Search for the cell housing the specified text and yield its [x, y] center coordinate. 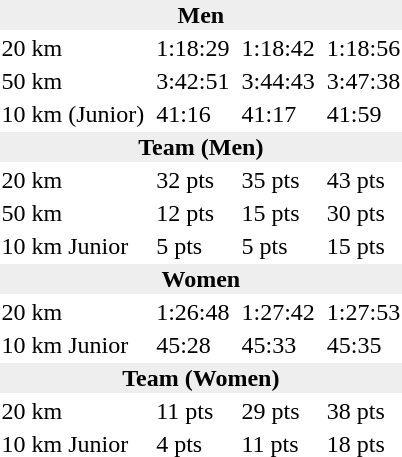
1:27:42 [278, 312]
3:47:38 [363, 81]
1:18:29 [193, 48]
41:17 [278, 114]
32 pts [193, 180]
1:27:53 [363, 312]
45:28 [193, 345]
3:44:43 [278, 81]
Women [201, 279]
Men [201, 15]
45:35 [363, 345]
12 pts [193, 213]
35 pts [278, 180]
1:18:56 [363, 48]
Team (Men) [201, 147]
38 pts [363, 411]
Team (Women) [201, 378]
1:18:42 [278, 48]
3:42:51 [193, 81]
1:26:48 [193, 312]
11 pts [193, 411]
10 km (Junior) [73, 114]
41:16 [193, 114]
29 pts [278, 411]
30 pts [363, 213]
43 pts [363, 180]
45:33 [278, 345]
41:59 [363, 114]
